Search for the cell housing the specified text and yield its [X, Y] center coordinate. 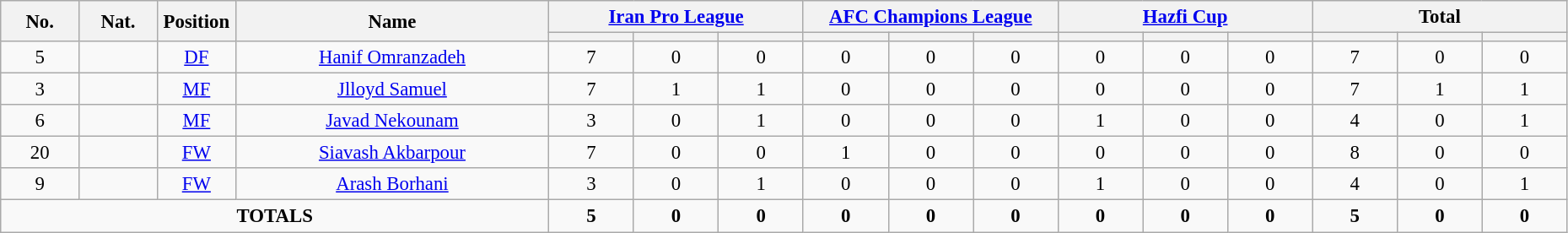
Jlloyd Samuel [391, 89]
Position [196, 21]
8 [1355, 153]
6 [40, 121]
Siavash Akbarpour [391, 153]
Name [391, 21]
AFC Champions League [930, 17]
Arash Borhani [391, 185]
Javad Nekounam [391, 121]
Nat. [118, 21]
Total [1440, 17]
No. [40, 21]
Hanif Omranzadeh [391, 57]
20 [40, 153]
Iran Pro League [676, 17]
TOTALS [275, 216]
DF [196, 57]
9 [40, 185]
Hazfi Cup [1185, 17]
